Identify which cell holds the provided text, then report its (x, y) central coordinate. 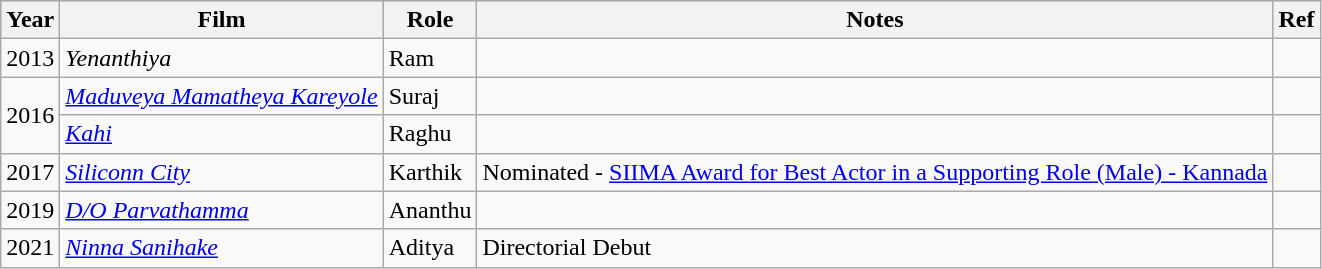
2017 (30, 172)
2019 (30, 210)
Kahi (222, 134)
Film (222, 20)
Raghu (430, 134)
Ninna Sanihake (222, 248)
Aditya (430, 248)
2021 (30, 248)
Notes (875, 20)
Ref (1296, 20)
Directorial Debut (875, 248)
Yenanthiya (222, 58)
2013 (30, 58)
Year (30, 20)
Nominated - SIIMA Award for Best Actor in a Supporting Role (Male) - Kannada (875, 172)
Role (430, 20)
Ram (430, 58)
D/O Parvathamma (222, 210)
Ananthu (430, 210)
Siliconn City (222, 172)
Maduveya Mamatheya Kareyole (222, 96)
Karthik (430, 172)
Suraj (430, 96)
2016 (30, 115)
